From the cell containing the given text, extract its center point as (X, Y) coordinate. 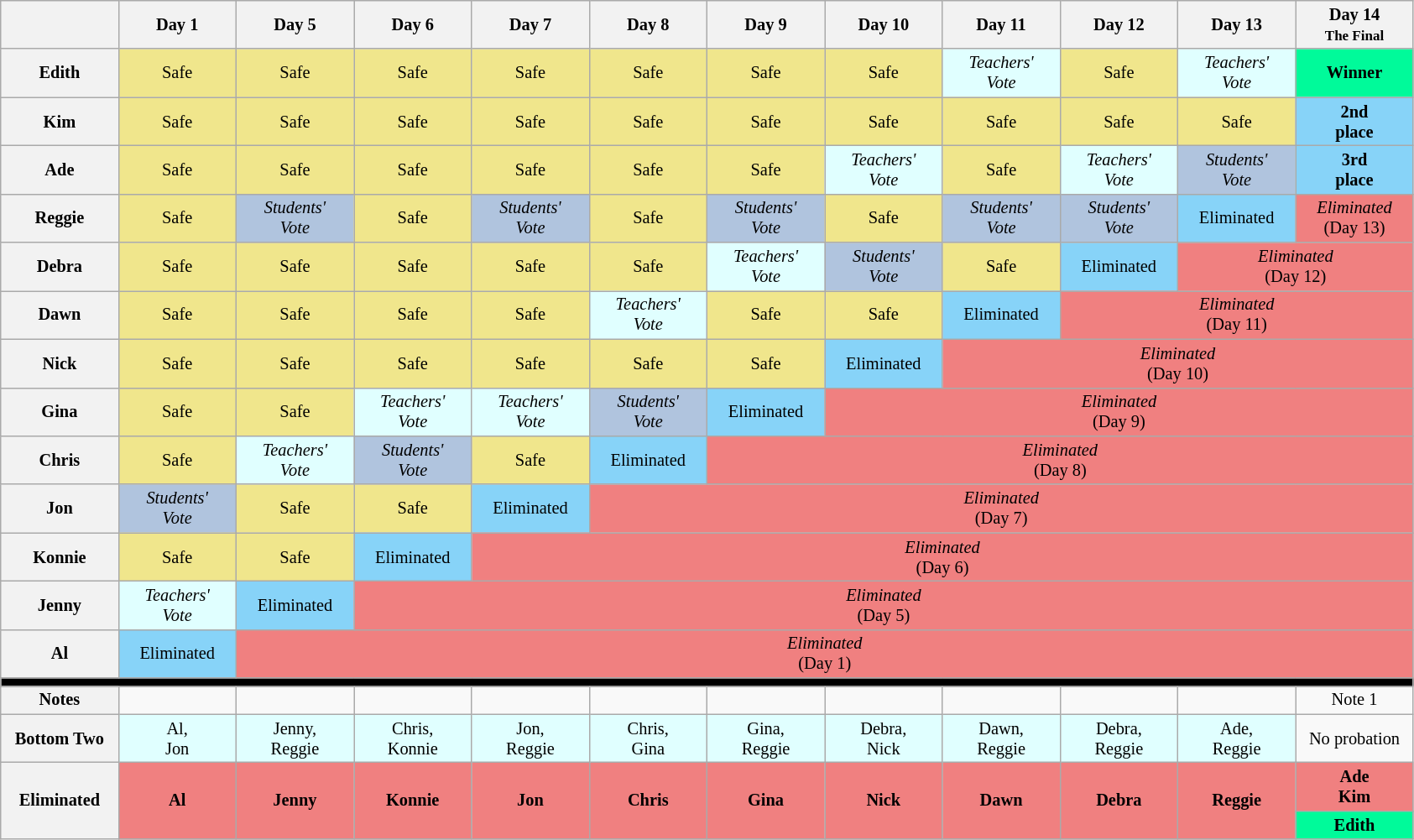
Eliminated (Day 12) (1296, 267)
Day 13 (1236, 24)
No probation (1354, 738)
Eliminated(Day 11) (1237, 315)
Winner (1354, 73)
Eliminated(Day 6) (942, 557)
Note 1 (1354, 700)
Eliminated(Day 9) (1119, 412)
Bottom Two (60, 738)
Ade,Reggie (1236, 738)
Dawn,Reggie (1001, 738)
3rdplace (1354, 170)
Day 12 (1119, 24)
Day 7 (530, 24)
Eliminated(Day 5) (884, 605)
Debra,Reggie (1119, 738)
2ndplace (1354, 122)
Chris,Konnie (413, 738)
Debra,Nick (884, 738)
Jenny,Reggie (295, 738)
Al,Jon (177, 738)
Chris,Gina (648, 738)
Day 6 (413, 24)
Day 14 The Final (1354, 24)
Day 10 (884, 24)
Eliminated(Day 7) (1001, 509)
Eliminated(Day 8) (1060, 460)
Gina,Reggie (765, 738)
Day 9 (765, 24)
Ade (60, 170)
Day 8 (648, 24)
Day 5 (295, 24)
Notes (60, 700)
Day 11 (1001, 24)
AdeKim (1354, 786)
Day 1 (177, 24)
Eliminated(Day 10) (1178, 363)
Eliminated (Day 13) (1354, 218)
Jon,Reggie (530, 738)
Eliminated(Day 1) (824, 654)
Kim (60, 122)
